Extract the [X, Y] coordinate from the center of the cell holding the provided text.  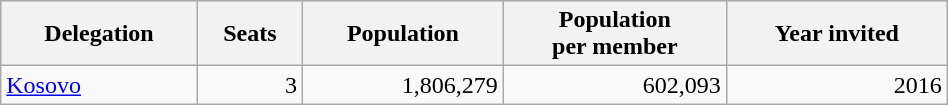
602,093 [614, 85]
Year invited [836, 34]
1,806,279 [402, 85]
2016 [836, 85]
Delegation [100, 34]
Populationper member [614, 34]
3 [250, 85]
Seats [250, 34]
Population [402, 34]
Kosovo [100, 85]
